Determine the (x, y) coordinate at the center of the cell enclosing the given text.  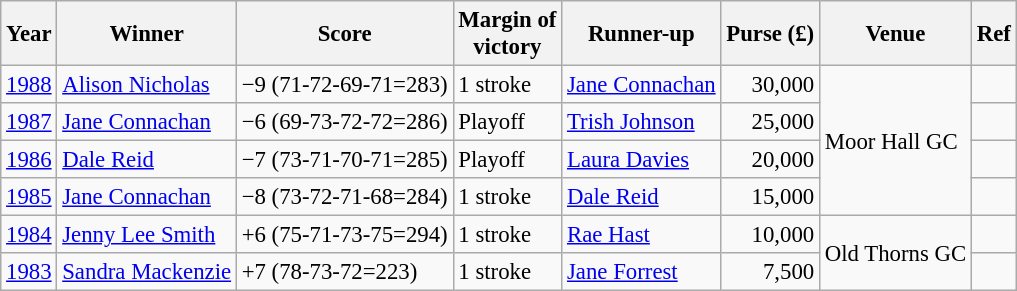
Purse (£) (770, 34)
Laura Davies (642, 160)
Year (29, 34)
−9 (71-72-69-71=283) (344, 85)
30,000 (770, 85)
Rae Hast (642, 235)
25,000 (770, 122)
15,000 (770, 197)
Margin ofvictory (508, 34)
−6 (69-73-72-72=286) (344, 122)
10,000 (770, 235)
Alison Nicholas (146, 85)
1987 (29, 122)
Ref (994, 34)
1984 (29, 235)
Trish Johnson (642, 122)
Score (344, 34)
Old Thorns GC (895, 254)
1988 (29, 85)
20,000 (770, 160)
1985 (29, 197)
Runner-up (642, 34)
−8 (73-72-71-68=284) (344, 197)
1986 (29, 160)
Jenny Lee Smith (146, 235)
Winner (146, 34)
+6 (75-71-73-75=294) (344, 235)
Venue (895, 34)
−7 (73-71-70-71=285) (344, 160)
Moor Hall GC (895, 141)
